Provide the (x, y) coordinate of the cell's center where the given text is located.  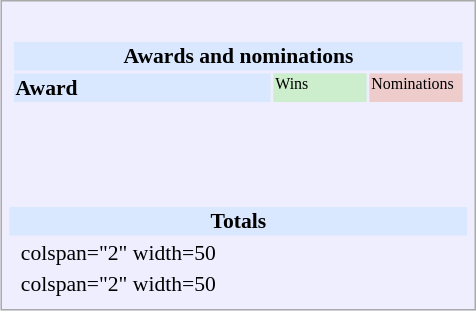
Nominations (416, 87)
Awards and nominations (238, 56)
Totals (239, 221)
Award (142, 87)
Wins (320, 87)
Awards and nominations Award Wins Nominations (239, 108)
